Detect which cell encompasses the target text, then output its (x, y) center coordinate. 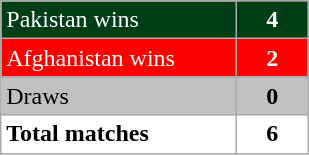
Draws (119, 96)
Total matches (119, 134)
Pakistan wins (119, 20)
Afghanistan wins (119, 58)
4 (272, 20)
6 (272, 134)
0 (272, 96)
2 (272, 58)
